From the cell containing the given text, extract its center point as [X, Y] coordinate. 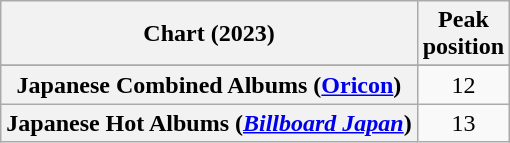
Japanese Hot Albums (Billboard Japan) [209, 123]
Peakposition [463, 34]
13 [463, 123]
Japanese Combined Albums (Oricon) [209, 85]
Chart (2023) [209, 34]
12 [463, 85]
